Locate the cell with the specified text and output its [x, y] center coordinate. 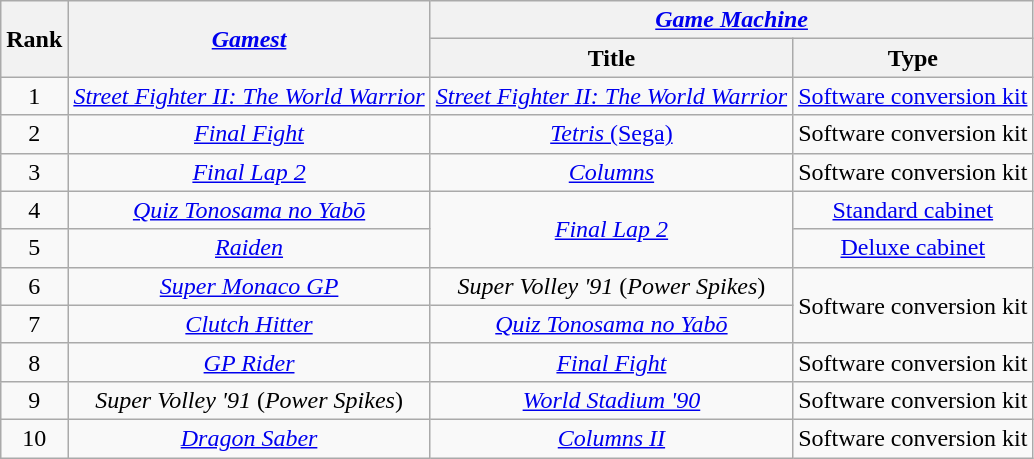
Game Machine [732, 20]
Standard cabinet [913, 210]
4 [34, 210]
Raiden [249, 248]
World Stadium '90 [611, 400]
5 [34, 248]
3 [34, 172]
Clutch Hitter [249, 324]
Tetris (Sega) [611, 134]
6 [34, 286]
Rank [34, 39]
Deluxe cabinet [913, 248]
GP Rider [249, 362]
Title [611, 58]
7 [34, 324]
Columns II [611, 438]
2 [34, 134]
Gamest [249, 39]
1 [34, 96]
Type [913, 58]
8 [34, 362]
Super Monaco GP [249, 286]
10 [34, 438]
Columns [611, 172]
Dragon Saber [249, 438]
9 [34, 400]
